Return the [X, Y] coordinate for the center point of the cell that contains the specified text.  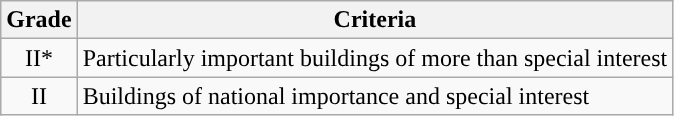
Grade [39, 20]
II* [39, 58]
Criteria [375, 20]
Particularly important buildings of more than special interest [375, 58]
II [39, 96]
Buildings of national importance and special interest [375, 96]
